Find where the given text appears and provide that cell's center as [X, Y] coordinate. 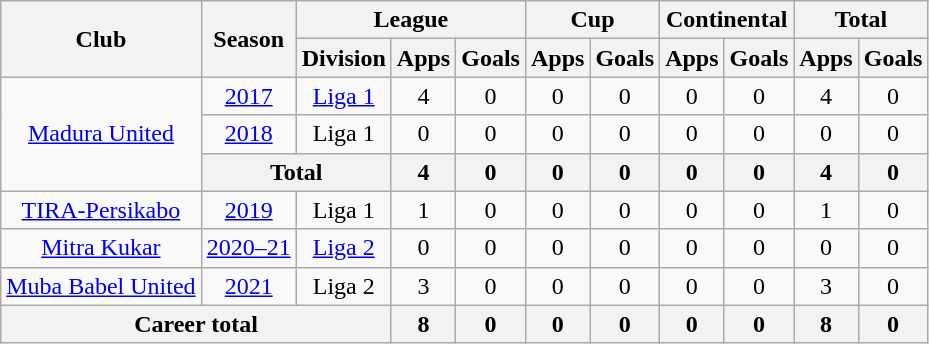
Mitra Kukar [101, 248]
Club [101, 39]
Madura United [101, 134]
League [410, 20]
TIRA-Persikabo [101, 210]
2019 [248, 210]
Season [248, 39]
2021 [248, 286]
2020–21 [248, 248]
2017 [248, 96]
Muba Babel United [101, 286]
Division [344, 58]
Career total [196, 324]
Cup [592, 20]
2018 [248, 134]
Continental [727, 20]
